From the cell containing the given text, extract its center point as (x, y) coordinate. 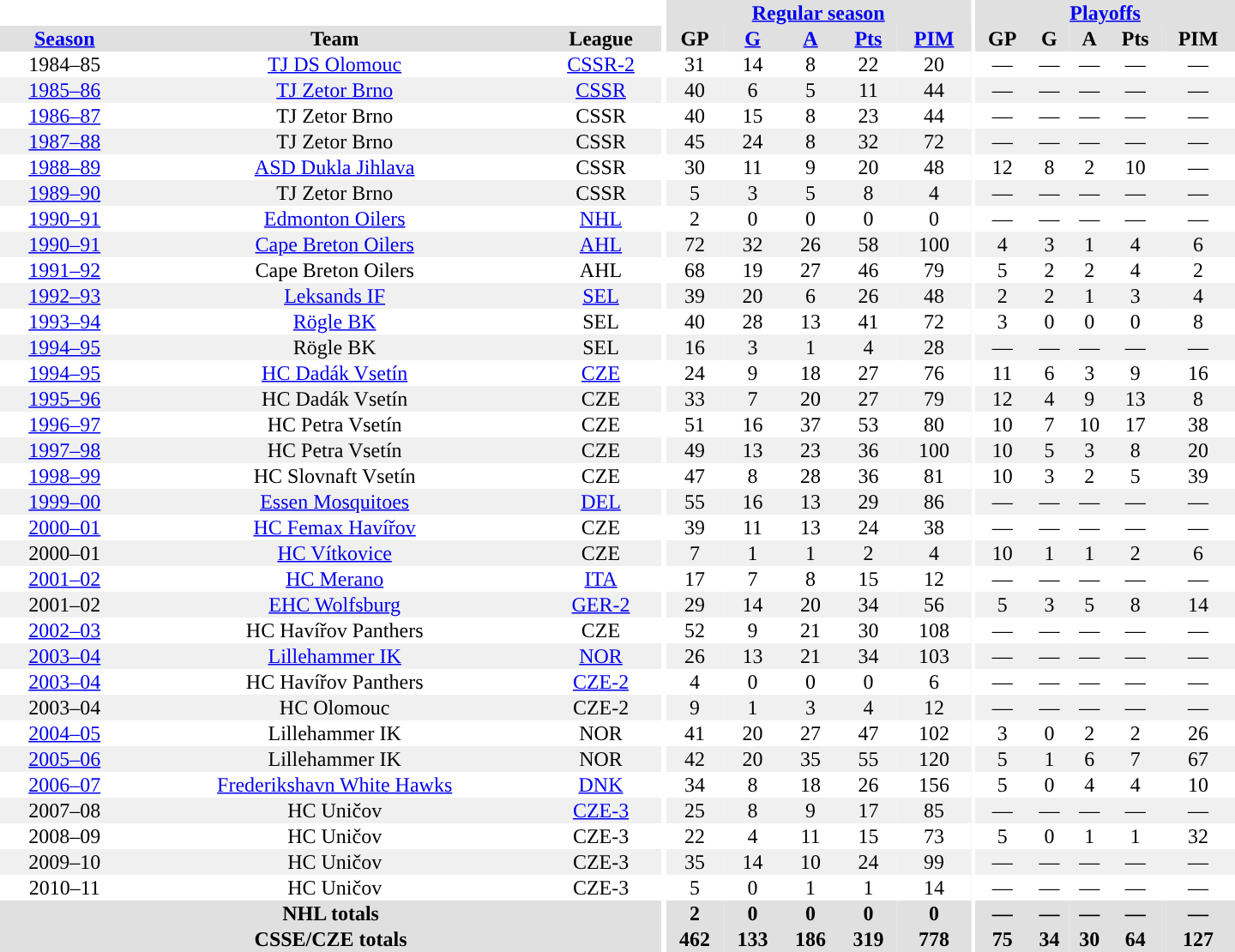
2002–03 (64, 630)
ITA (600, 579)
37 (810, 425)
25 (695, 810)
42 (695, 759)
56 (934, 605)
120 (934, 759)
Frederikshavn White Hawks (334, 785)
108 (934, 630)
103 (934, 656)
85 (934, 810)
127 (1198, 939)
64 (1136, 939)
EHC Wolfsburg (334, 605)
45 (695, 142)
DEL (600, 502)
DNK (600, 785)
Team (334, 39)
68 (695, 270)
HC Olomouc (334, 708)
46 (868, 270)
51 (695, 425)
2007–08 (64, 810)
1986–87 (64, 116)
CSSE/CZE totals (331, 939)
1999–00 (64, 502)
1995–96 (64, 399)
1985–86 (64, 90)
Season (64, 39)
1991–92 (64, 270)
HC Slovnaft Vsetín (334, 476)
GER-2 (600, 605)
1987–88 (64, 142)
NHL (600, 219)
31 (695, 64)
Regular season (818, 13)
1996–97 (64, 425)
2009–10 (64, 862)
67 (1198, 759)
73 (934, 836)
99 (934, 862)
NHL totals (331, 913)
CSSR-2 (600, 64)
52 (695, 630)
80 (934, 425)
86 (934, 502)
Playoffs (1105, 13)
102 (934, 733)
76 (934, 373)
156 (934, 785)
49 (695, 450)
Edmonton Oilers (334, 219)
2005–06 (64, 759)
1988–89 (64, 167)
1993–94 (64, 322)
186 (810, 939)
HC Femax Havířov (334, 527)
81 (934, 476)
Essen Mosquitoes (334, 502)
1992–93 (64, 296)
ASD Dukla Jihlava (334, 167)
1997–98 (64, 450)
Leksands IF (334, 296)
58 (868, 244)
778 (934, 939)
33 (695, 399)
1984–85 (64, 64)
2010–11 (64, 888)
League (600, 39)
2004–05 (64, 733)
HC Vítkovice (334, 553)
2008–09 (64, 836)
TJ DS Olomouc (334, 64)
462 (695, 939)
HC Merano (334, 579)
75 (1002, 939)
53 (868, 425)
1998–99 (64, 476)
2006–07 (64, 785)
133 (753, 939)
319 (868, 939)
1989–90 (64, 193)
19 (753, 270)
